Detect which cell encompasses the target text, then output its [x, y] center coordinate. 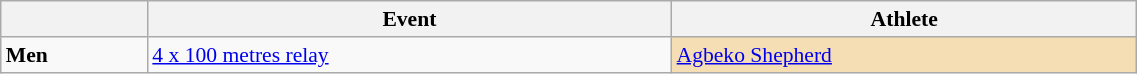
Agbeko Shepherd [904, 55]
4 x 100 metres relay [409, 55]
Event [409, 19]
Athlete [904, 19]
Men [74, 55]
